Pinpoint the cell where the given text exists, returning its [X, Y] midpoint coordinate. 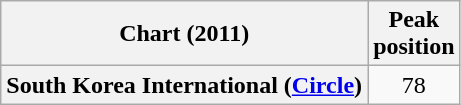
78 [414, 85]
South Korea International (Circle) [184, 85]
Chart (2011) [184, 34]
Peakposition [414, 34]
